Find where the given text appears and provide that cell's center as (x, y) coordinate. 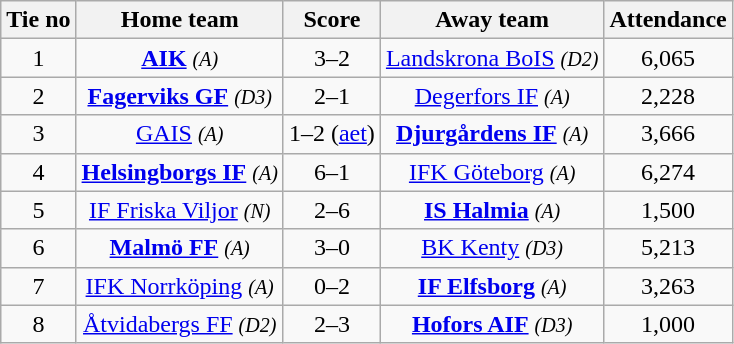
Tie no (38, 20)
Fagerviks GF (D3) (180, 96)
6,065 (668, 58)
Hofors AIF (D3) (492, 324)
5 (38, 210)
Away team (492, 20)
IF Friska Viljor (N) (180, 210)
Åtvidabergs FF (D2) (180, 324)
3–0 (332, 248)
2–6 (332, 210)
Landskrona BoIS (D2) (492, 58)
IFK Norrköping (A) (180, 286)
Malmö FF (A) (180, 248)
IS Halmia (A) (492, 210)
0–2 (332, 286)
2–1 (332, 96)
8 (38, 324)
6–1 (332, 172)
Djurgårdens IF (A) (492, 134)
Helsingborgs IF (A) (180, 172)
2,228 (668, 96)
BK Kenty (D3) (492, 248)
6 (38, 248)
3 (38, 134)
4 (38, 172)
7 (38, 286)
IF Elfsborg (A) (492, 286)
Attendance (668, 20)
3–2 (332, 58)
1–2 (aet) (332, 134)
2 (38, 96)
1,000 (668, 324)
AIK (A) (180, 58)
GAIS (A) (180, 134)
3,263 (668, 286)
5,213 (668, 248)
3,666 (668, 134)
1 (38, 58)
Home team (180, 20)
6,274 (668, 172)
Score (332, 20)
IFK Göteborg (A) (492, 172)
2–3 (332, 324)
Degerfors IF (A) (492, 96)
1,500 (668, 210)
